Search for the cell housing the specified text and yield its (X, Y) center coordinate. 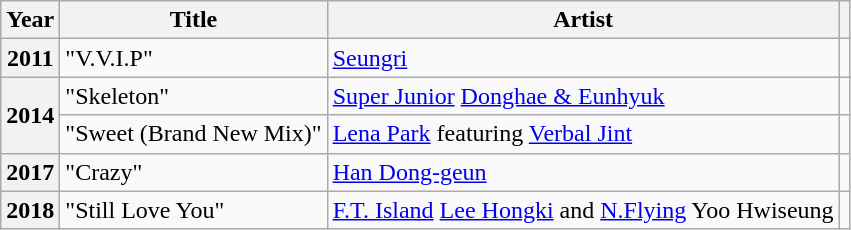
Super Junior Donghae & Eunhyuk (583, 96)
"V.V.I.P" (194, 58)
F.T. Island Lee Hongki and N.Flying Yoo Hwiseung (583, 210)
"Skeleton" (194, 96)
2011 (30, 58)
2017 (30, 172)
Artist (583, 20)
Seungri (583, 58)
Lena Park featuring Verbal Jint (583, 134)
2014 (30, 115)
"Sweet (Brand New Mix)" (194, 134)
2018 (30, 210)
"Crazy" (194, 172)
Year (30, 20)
"Still Love You" (194, 210)
Title (194, 20)
Han Dong-geun (583, 172)
